Locate the cell with the specified text and output its (X, Y) center coordinate. 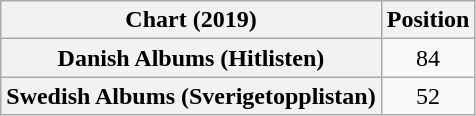
Chart (2019) (191, 20)
84 (428, 58)
Position (428, 20)
Danish Albums (Hitlisten) (191, 58)
52 (428, 96)
Swedish Albums (Sverigetopplistan) (191, 96)
